Determine the (x, y) coordinate at the center of the cell enclosing the given text.  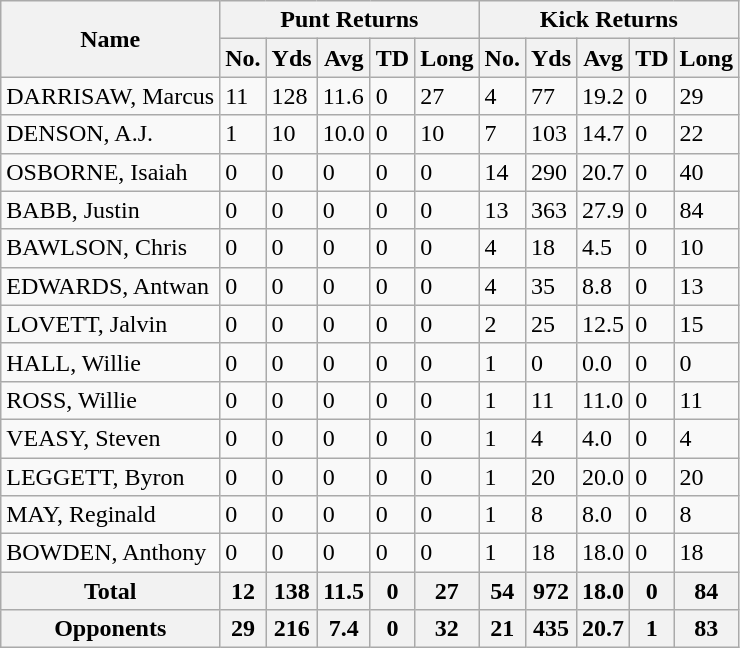
MAY, Reginald (110, 515)
40 (706, 172)
2 (502, 324)
8.8 (604, 286)
128 (292, 96)
35 (550, 286)
Total (110, 591)
77 (550, 96)
ROSS, Willie (110, 400)
11.0 (604, 400)
20.0 (604, 477)
12 (243, 591)
22 (706, 134)
DARRISAW, Marcus (110, 96)
290 (550, 172)
10.0 (344, 134)
4.5 (604, 248)
11.6 (344, 96)
0.0 (604, 362)
HALL, Willie (110, 362)
DENSON, A.J. (110, 134)
LEGGETT, Byron (110, 477)
BAWLSON, Chris (110, 248)
Opponents (110, 629)
138 (292, 591)
103 (550, 134)
27.9 (604, 210)
7.4 (344, 629)
8.0 (604, 515)
21 (502, 629)
216 (292, 629)
14.7 (604, 134)
BABB, Justin (110, 210)
EDWARDS, Antwan (110, 286)
BOWDEN, Anthony (110, 553)
14 (502, 172)
Punt Returns (350, 20)
25 (550, 324)
15 (706, 324)
VEASY, Steven (110, 438)
Kick Returns (608, 20)
Name (110, 39)
32 (447, 629)
972 (550, 591)
OSBORNE, Isaiah (110, 172)
435 (550, 629)
11.5 (344, 591)
83 (706, 629)
54 (502, 591)
19.2 (604, 96)
12.5 (604, 324)
LOVETT, Jalvin (110, 324)
363 (550, 210)
7 (502, 134)
4.0 (604, 438)
